Return the (X, Y) coordinate for the center point of the cell that contains the specified text.  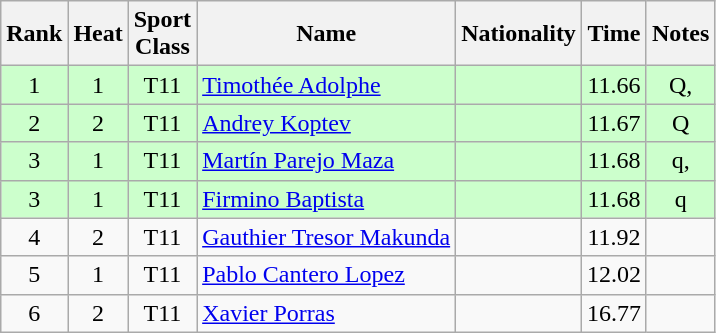
Time (614, 34)
Firmino Baptista (326, 199)
q, (680, 161)
SportClass (162, 34)
Nationality (519, 34)
4 (34, 237)
16.77 (614, 313)
Xavier Porras (326, 313)
q (680, 199)
11.92 (614, 237)
Timothée Adolphe (326, 85)
6 (34, 313)
Gauthier Tresor Makunda (326, 237)
Rank (34, 34)
11.67 (614, 123)
Notes (680, 34)
Martín Parejo Maza (326, 161)
11.66 (614, 85)
Q (680, 123)
5 (34, 275)
Q, (680, 85)
Andrey Koptev (326, 123)
12.02 (614, 275)
Name (326, 34)
Pablo Cantero Lopez (326, 275)
Heat (98, 34)
